Find where the given text appears and provide that cell's center as [x, y] coordinate. 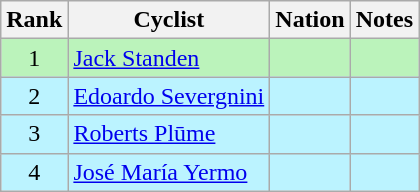
Edoardo Severgnini [169, 96]
Rank [34, 20]
1 [34, 58]
2 [34, 96]
Notes [384, 20]
Roberts Plūme [169, 134]
Jack Standen [169, 58]
4 [34, 172]
José María Yermo [169, 172]
Nation [310, 20]
Cyclist [169, 20]
3 [34, 134]
